Return the (X, Y) coordinate for the center point of the cell that contains the specified text.  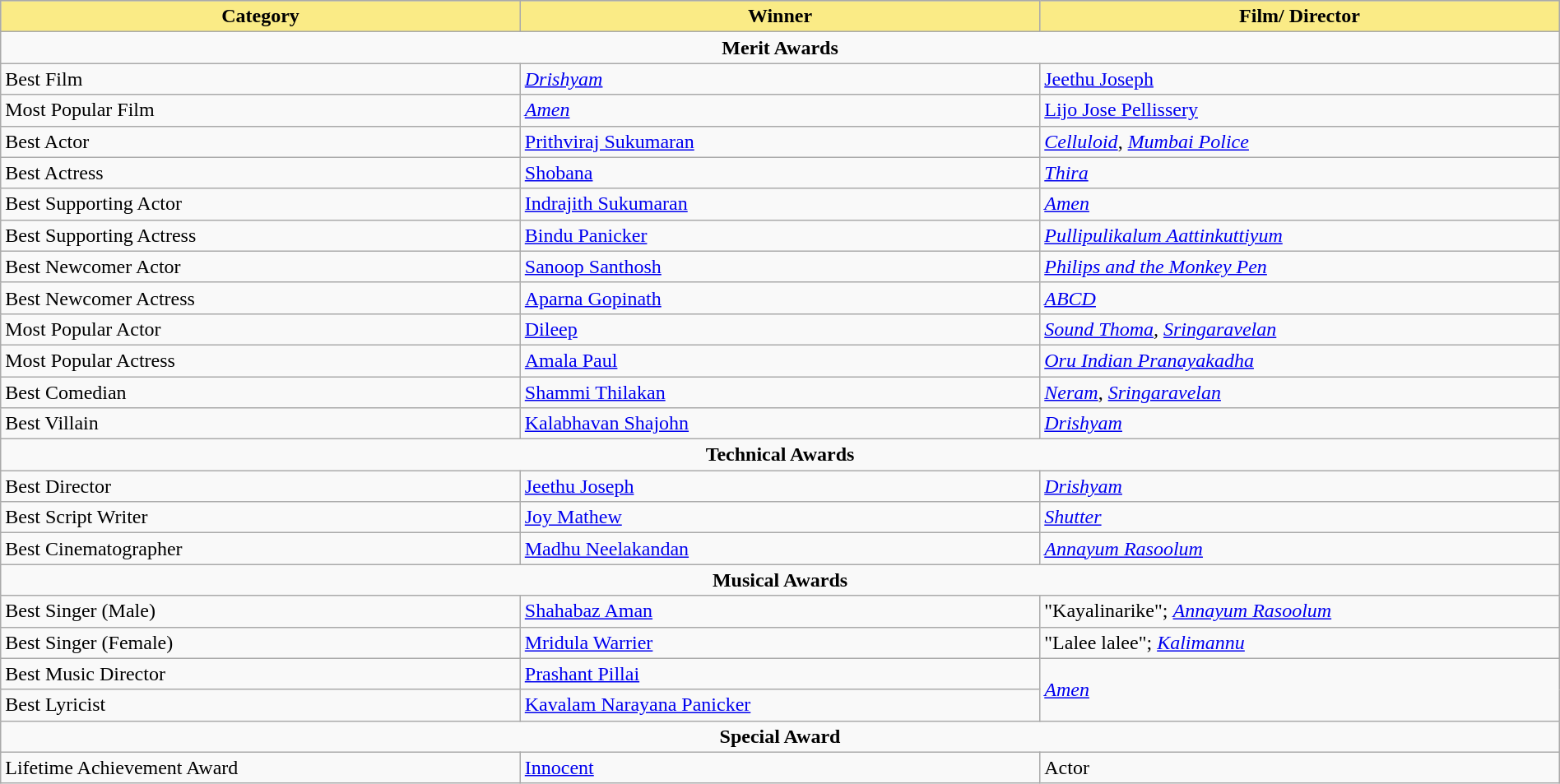
Best Newcomer Actor (261, 267)
Best Supporting Actor (261, 204)
Shammi Thilakan (780, 392)
Best Singer (Female) (261, 643)
Best Singer (Male) (261, 611)
Celluloid, Mumbai Police (1300, 141)
Lijo Jose Pellissery (1300, 110)
Winner (780, 16)
Innocent (780, 768)
Pullipulikalum Aattinkuttiyum (1300, 235)
Dileep (780, 329)
Shobana (780, 173)
Best Music Director (261, 674)
Lifetime Achievement Award (261, 768)
Sanoop Santhosh (780, 267)
Mridula Warrier (780, 643)
Shutter (1300, 517)
Musical Awards (780, 580)
Aparna Gopinath (780, 298)
Joy Mathew (780, 517)
Kalabhavan Shajohn (780, 424)
Philips and the Monkey Pen (1300, 267)
Bindu Panicker (780, 235)
Oru Indian Pranayakadha (1300, 360)
Most Popular Actor (261, 329)
Best Villain (261, 424)
Kavalam Narayana Panicker (780, 705)
Best Newcomer Actress (261, 298)
Actor (1300, 768)
Technical Awards (780, 455)
Best Film (261, 79)
Sound Thoma, Sringaravelan (1300, 329)
Best Director (261, 486)
Merit Awards (780, 48)
Film/ Director (1300, 16)
Best Script Writer (261, 517)
Best Actress (261, 173)
Best Comedian (261, 392)
Most Popular Film (261, 110)
Best Supporting Actress (261, 235)
Thira (1300, 173)
Prashant Pillai (780, 674)
Neram, Sringaravelan (1300, 392)
Best Actor (261, 141)
Special Award (780, 736)
"Lalee lalee"; Kalimannu (1300, 643)
"Kayalinarike"; Annayum Rasoolum (1300, 611)
Amala Paul (780, 360)
Annayum Rasoolum (1300, 549)
Shahabaz Aman (780, 611)
Best Lyricist (261, 705)
Madhu Neelakandan (780, 549)
Best Cinematographer (261, 549)
Category (261, 16)
ABCD (1300, 298)
Prithviraj Sukumaran (780, 141)
Most Popular Actress (261, 360)
Indrajith Sukumaran (780, 204)
